Pinpoint the cell where the given text exists, returning its (x, y) midpoint coordinate. 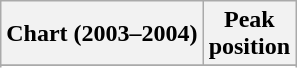
Peakposition (249, 34)
Chart (2003–2004) (102, 34)
